For the text-containing cell, return its midpoint in [x, y] coordinate format. 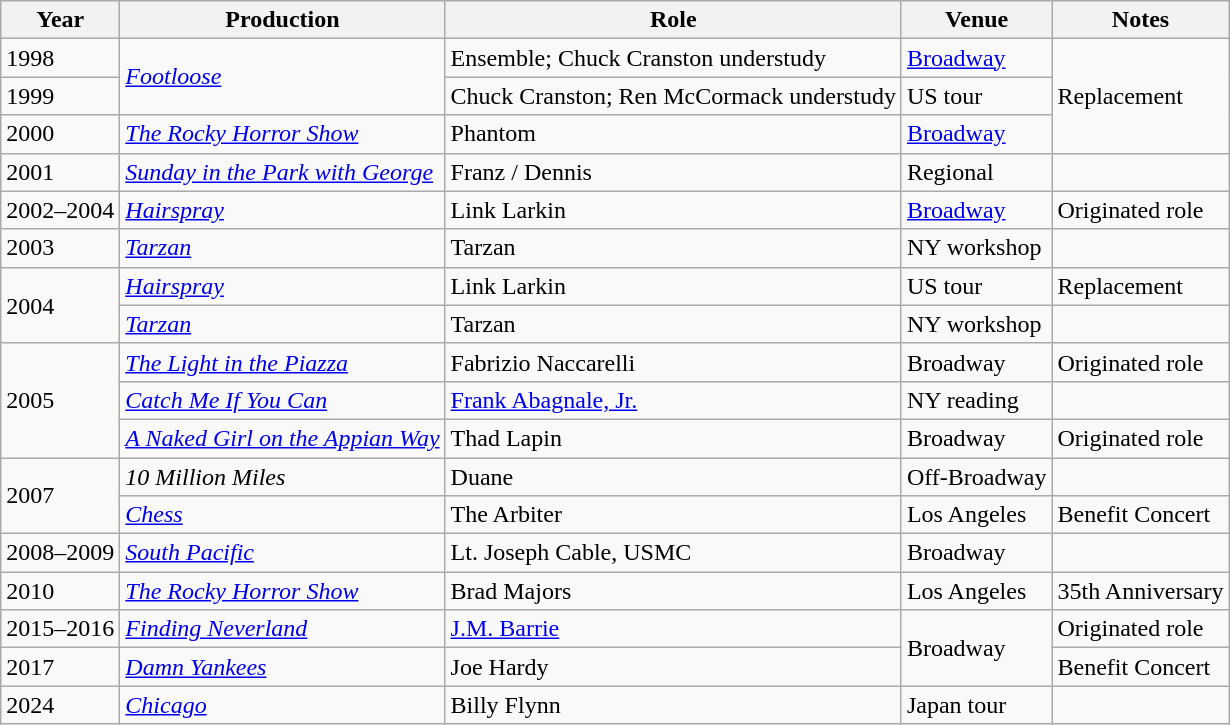
2024 [60, 705]
Finding Neverland [282, 629]
Footloose [282, 77]
10 Million Miles [282, 477]
A Naked Girl on the Appian Way [282, 438]
Frank Abagnale, Jr. [673, 400]
Brad Majors [673, 591]
Production [282, 20]
Phantom [673, 134]
Billy Flynn [673, 705]
Regional [976, 172]
Sunday in the Park with George [282, 172]
Catch Me If You Can [282, 400]
The Light in the Piazza [282, 362]
J.M. Barrie [673, 629]
2004 [60, 305]
2008–2009 [60, 553]
Joe Hardy [673, 667]
Year [60, 20]
Franz / Dennis [673, 172]
Venue [976, 20]
Role [673, 20]
35th Anniversary [1140, 591]
The Arbiter [673, 515]
1999 [60, 96]
NY reading [976, 400]
South Pacific [282, 553]
2000 [60, 134]
Duane [673, 477]
Fabrizio Naccarelli [673, 362]
2001 [60, 172]
2002–2004 [60, 210]
2003 [60, 248]
Chuck Cranston; Ren McCormack understudy [673, 96]
Chess [282, 515]
Off-Broadway [976, 477]
Notes [1140, 20]
Thad Lapin [673, 438]
2005 [60, 400]
2007 [60, 496]
2015–2016 [60, 629]
Lt. Joseph Cable, USMC [673, 553]
Japan tour [976, 705]
1998 [60, 58]
Ensemble; Chuck Cranston understudy [673, 58]
Chicago [282, 705]
2010 [60, 591]
Damn Yankees [282, 667]
2017 [60, 667]
